Return the [x, y] coordinate for the center point of the cell that contains the specified text.  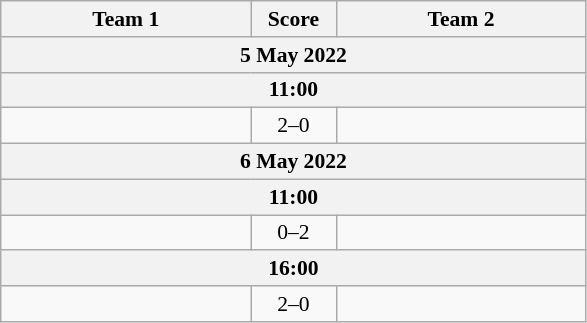
5 May 2022 [294, 55]
0–2 [294, 233]
Score [294, 19]
Team 1 [126, 19]
16:00 [294, 269]
6 May 2022 [294, 162]
Team 2 [461, 19]
